Search for the cell housing the specified text and yield its [X, Y] center coordinate. 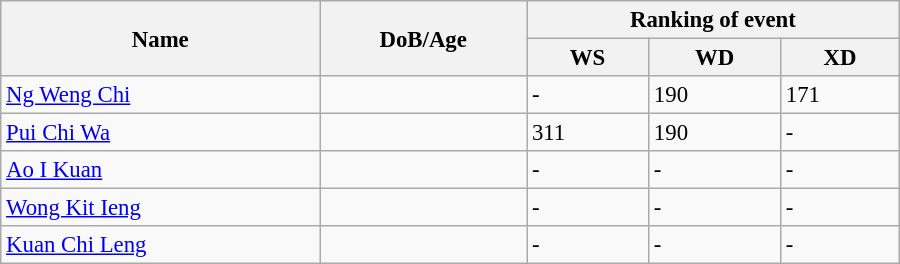
Wong Kit Ieng [160, 208]
171 [840, 95]
WS [588, 58]
Ao I Kuan [160, 170]
Ranking of event [714, 20]
WD [715, 58]
XD [840, 58]
311 [588, 133]
Kuan Chi Leng [160, 245]
Ng Weng Chi [160, 95]
Name [160, 38]
Pui Chi Wa [160, 133]
DoB/Age [424, 38]
